Return the [x, y] coordinate for the center point of the cell that contains the specified text.  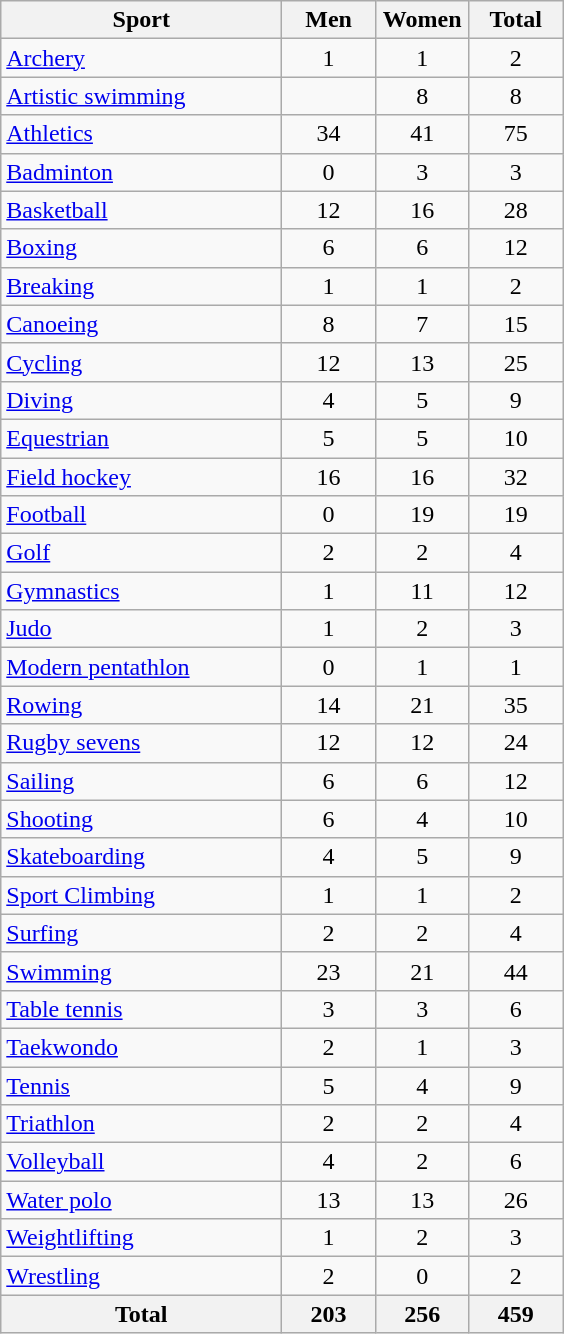
Volleyball [142, 1162]
Basketball [142, 210]
Sport Climbing [142, 895]
459 [516, 1314]
Rugby sevens [142, 743]
Triathlon [142, 1124]
Swimming [142, 971]
Judo [142, 629]
Men [329, 20]
75 [516, 134]
Cycling [142, 362]
34 [329, 134]
Gymnastics [142, 591]
Breaking [142, 286]
Football [142, 515]
Sailing [142, 781]
32 [516, 477]
Weightlifting [142, 1238]
Rowing [142, 705]
Women [422, 20]
7 [422, 324]
Canoeing [142, 324]
Artistic swimming [142, 96]
23 [329, 971]
Athletics [142, 134]
11 [422, 591]
44 [516, 971]
203 [329, 1314]
Shooting [142, 819]
Tennis [142, 1085]
24 [516, 743]
Badminton [142, 172]
Taekwondo [142, 1047]
Wrestling [142, 1276]
Sport [142, 20]
Golf [142, 553]
Surfing [142, 933]
Field hockey [142, 477]
Modern pentathlon [142, 667]
Diving [142, 400]
14 [329, 705]
28 [516, 210]
Boxing [142, 248]
Water polo [142, 1200]
15 [516, 324]
Equestrian [142, 438]
Skateboarding [142, 857]
Table tennis [142, 1009]
256 [422, 1314]
25 [516, 362]
Archery [142, 58]
41 [422, 134]
35 [516, 705]
26 [516, 1200]
